Scan for the cell matching the given text and deliver its [x, y] coordinate at center. 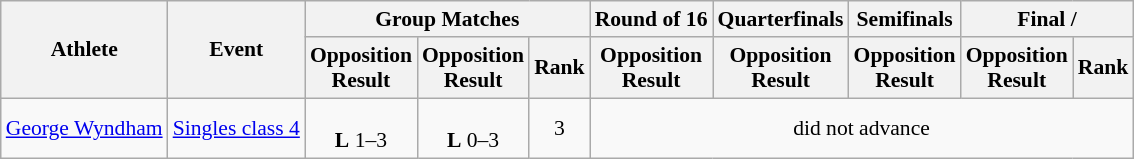
Round of 16 [652, 19]
L 0–3 [473, 128]
Athlete [84, 50]
Final / [1048, 19]
L 1–3 [361, 128]
Event [236, 50]
Group Matches [448, 19]
did not advance [862, 128]
Quarterfinals [781, 19]
George Wyndham [84, 128]
3 [560, 128]
Semifinals [905, 19]
Singles class 4 [236, 128]
